Return [x, y] of the center of cell containing provided text 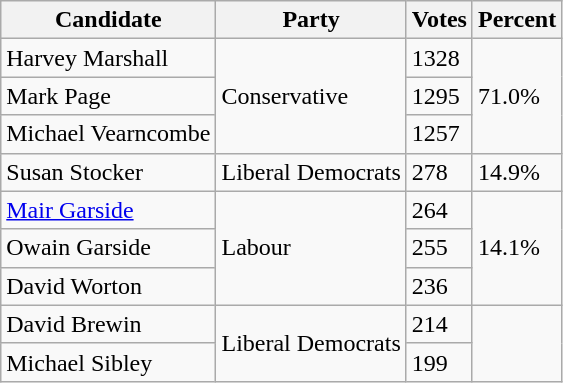
1328 [439, 58]
Conservative [311, 96]
Mair Garside [108, 210]
1295 [439, 96]
Percent [516, 20]
Michael Vearncombe [108, 134]
236 [439, 286]
199 [439, 362]
Candidate [108, 20]
255 [439, 248]
Michael Sibley [108, 362]
264 [439, 210]
Votes [439, 20]
14.1% [516, 248]
71.0% [516, 96]
Mark Page [108, 96]
14.9% [516, 172]
214 [439, 324]
Party [311, 20]
David Brewin [108, 324]
1257 [439, 134]
Harvey Marshall [108, 58]
278 [439, 172]
Susan Stocker [108, 172]
Owain Garside [108, 248]
Labour [311, 248]
David Worton [108, 286]
